From the cell containing the given text, extract its center point as [x, y] coordinate. 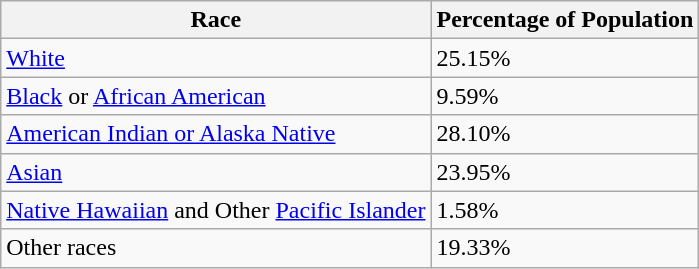
19.33% [565, 248]
9.59% [565, 96]
1.58% [565, 210]
Native Hawaiian and Other Pacific Islander [216, 210]
Percentage of Population [565, 20]
White [216, 58]
American Indian or Alaska Native [216, 134]
Black or African American [216, 96]
28.10% [565, 134]
Race [216, 20]
25.15% [565, 58]
Other races [216, 248]
Asian [216, 172]
23.95% [565, 172]
